Return (x, y) of the center of cell containing provided text 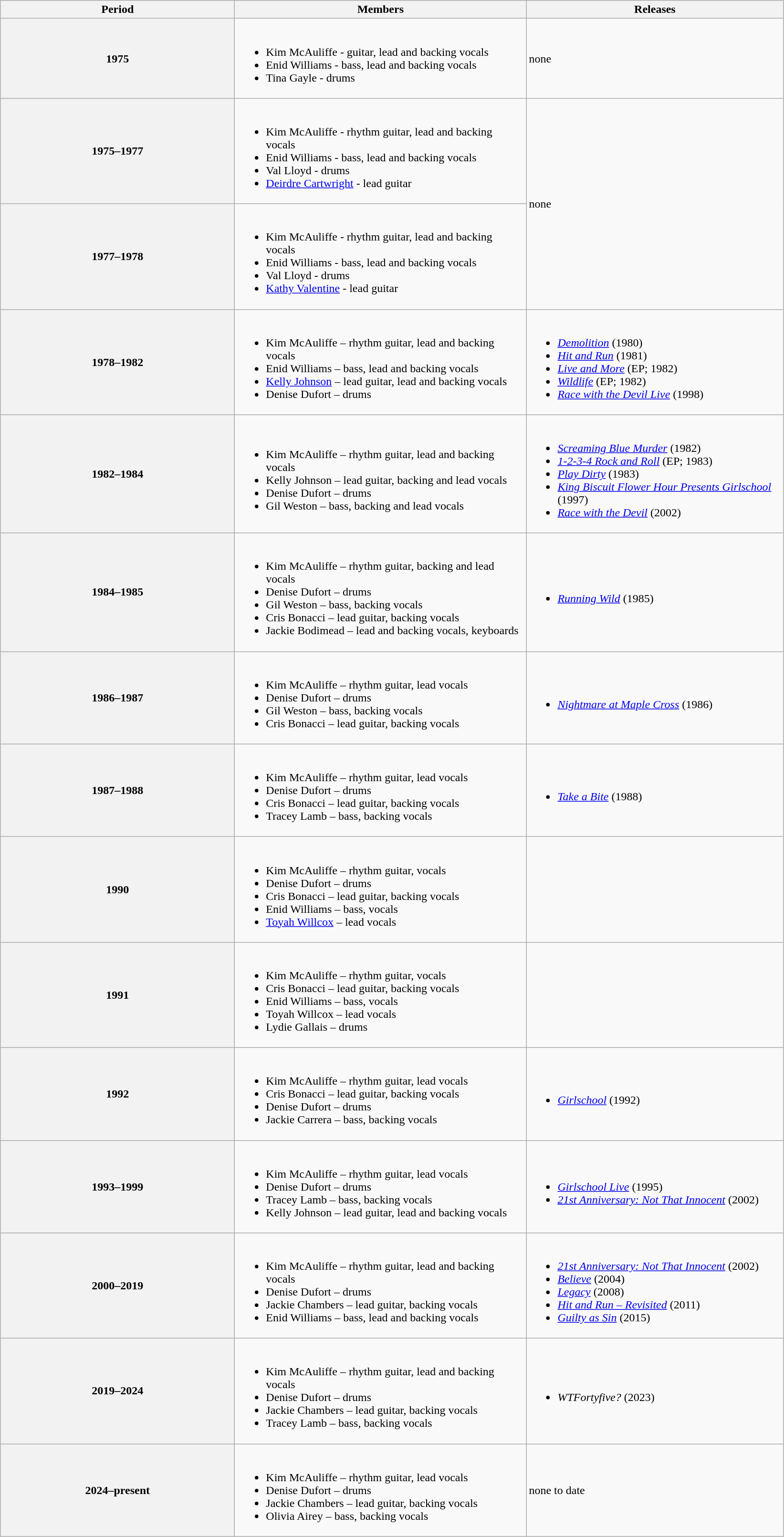
1982–1984 (117, 474)
2019–2024 (117, 1391)
1991 (117, 994)
1992 (117, 1094)
Members (381, 10)
1977–1978 (117, 257)
Kim McAuliffe – rhythm guitar, lead vocalsDenise Dufort – drumsGil Weston – bass, backing vocalsCris Bonacci – lead guitar, backing vocals (381, 698)
Demolition (1980)Hit and Run (1981)Live and More (EP; 1982)Wildlife (EP; 1982)Race with the Devil Live (1998) (655, 362)
Girlschool (1992) (655, 1094)
1993–1999 (117, 1187)
Nightmare at Maple Cross (1986) (655, 698)
none to date (655, 1490)
Kim McAuliffe – rhythm guitar, lead vocalsDenise Dufort – drumsCris Bonacci – lead guitar, backing vocalsTracey Lamb – bass, backing vocals (381, 790)
Kim McAuliffe - rhythm guitar, lead and backing vocalsEnid Williams - bass, lead and backing vocalsVal Lloyd - drumsDeirdre Cartwright - lead guitar (381, 151)
Kim McAuliffe - rhythm guitar, lead and backing vocalsEnid Williams - bass, lead and backing vocalsVal Lloyd - drumsKathy Valentine - lead guitar (381, 257)
1987–1988 (117, 790)
1978–1982 (117, 362)
2024–present (117, 1490)
1986–1987 (117, 698)
Running Wild (1985) (655, 592)
2000–2019 (117, 1286)
1975 (117, 58)
21st Anniversary: Not That Innocent (2002)Believe (2004)Legacy (2008)Hit and Run – Revisited (2011)Guilty as Sin (2015) (655, 1286)
Period (117, 10)
Kim McAuliffe - guitar, lead and backing vocalsEnid Williams - bass, lead and backing vocalsTina Gayle - drums (381, 58)
Releases (655, 10)
Kim McAuliffe – rhythm guitar, lead vocalsCris Bonacci – lead guitar, backing vocalsDenise Dufort – drumsJackie Carrera – bass, backing vocals (381, 1094)
1975–1977 (117, 151)
Kim McAuliffe – rhythm guitar, lead vocalsDenise Dufort – drumsTracey Lamb – bass, backing vocalsKelly Johnson – lead guitar, lead and backing vocals (381, 1187)
Take a Bite (1988) (655, 790)
1990 (117, 889)
Girlschool Live (1995)21st Anniversary: Not That Innocent (2002) (655, 1187)
WTFortyfive? (2023) (655, 1391)
1984–1985 (117, 592)
Kim McAuliffe – rhythm guitar, lead vocalsDenise Dufort – drumsJackie Chambers – lead guitar, backing vocalsOlivia Airey – bass, backing vocals (381, 1490)
